Locate the cell with the specified text and output its [X, Y] center coordinate. 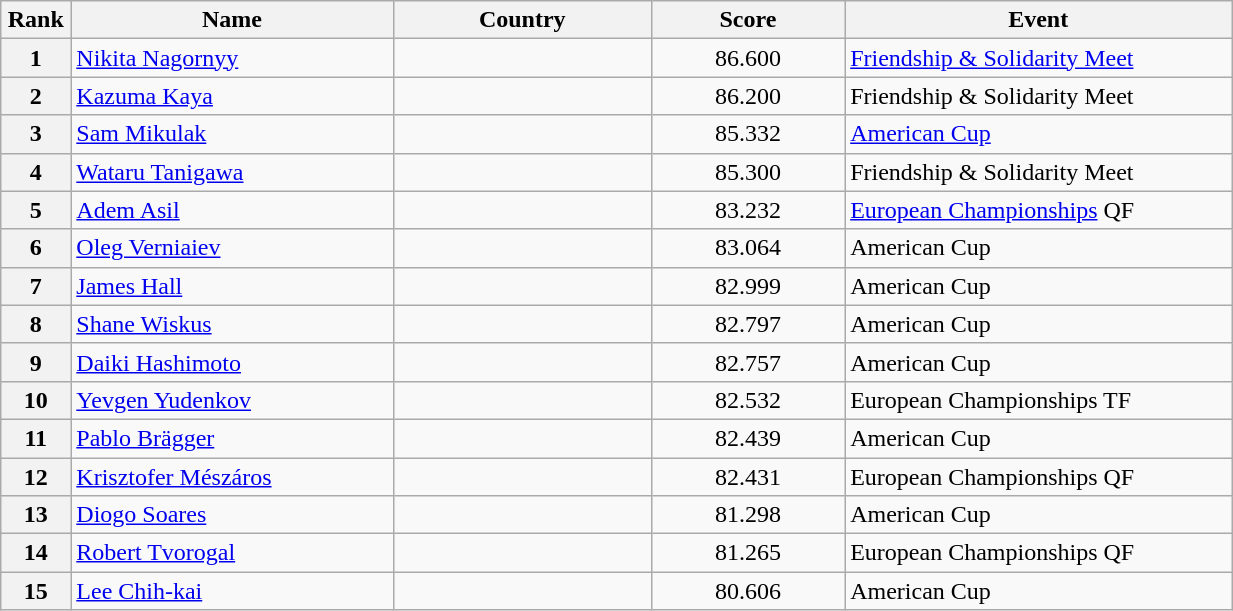
Sam Mikulak [232, 134]
Event [1038, 20]
80.606 [748, 591]
Score [748, 20]
14 [36, 553]
Krisztofer Mészáros [232, 477]
82.431 [748, 477]
83.064 [748, 248]
82.532 [748, 400]
Oleg Verniaiev [232, 248]
Diogo Soares [232, 515]
Kazuma Kaya [232, 96]
85.332 [748, 134]
11 [36, 438]
2 [36, 96]
12 [36, 477]
Adem Asil [232, 210]
86.200 [748, 96]
Name [232, 20]
European Championships TF [1038, 400]
8 [36, 324]
13 [36, 515]
Lee Chih-kai [232, 591]
83.232 [748, 210]
4 [36, 172]
81.298 [748, 515]
9 [36, 362]
5 [36, 210]
82.757 [748, 362]
15 [36, 591]
Robert Tvorogal [232, 553]
Rank [36, 20]
3 [36, 134]
6 [36, 248]
Wataru Tanigawa [232, 172]
7 [36, 286]
Country [522, 20]
10 [36, 400]
Yevgen Yudenkov [232, 400]
1 [36, 58]
82.439 [748, 438]
82.999 [748, 286]
Daiki Hashimoto [232, 362]
Pablo Brägger [232, 438]
Nikita Nagornyy [232, 58]
82.797 [748, 324]
Shane Wiskus [232, 324]
85.300 [748, 172]
81.265 [748, 553]
James Hall [232, 286]
86.600 [748, 58]
